Search for the cell housing the specified text and yield its (X, Y) center coordinate. 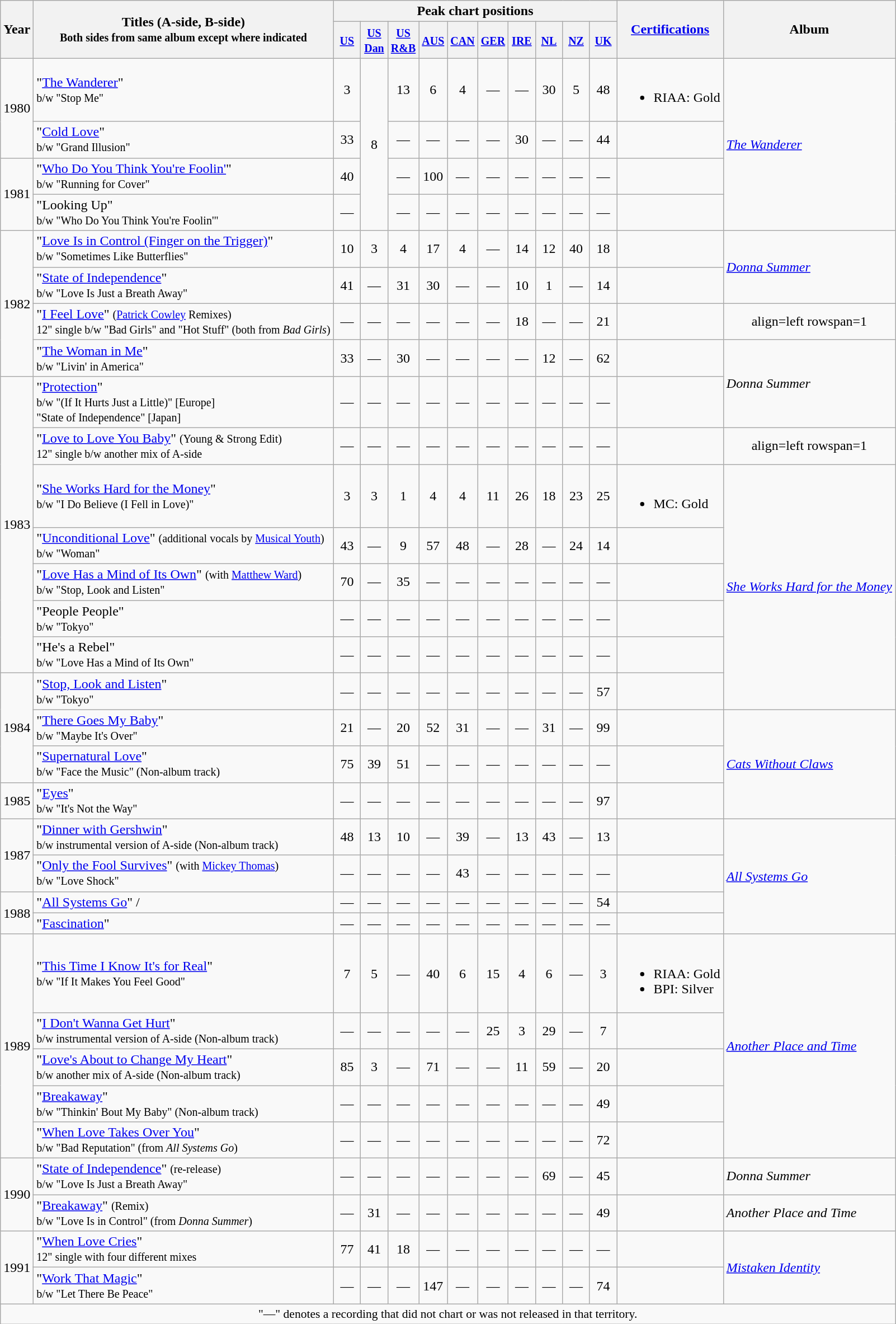
"Fascination" (183, 923)
69 (549, 1176)
Album (809, 29)
The Wanderer (809, 144)
All Systems Go (809, 876)
"He's a Rebel" b/w "Love Has a Mind of Its Own" (183, 655)
"Eyes" b/w "It's Not the Way" (183, 800)
15 (493, 973)
"Love Has a Mind of Its Own" (with Matthew Ward)b/w "Stop, Look and Listen" (183, 582)
Certifications (670, 29)
1984 (17, 727)
"I Feel Love" (Patrick Cowley Remixes) 12" single b/w "Bad Girls" and "Hot Stuff" (both from Bad Girls) (183, 321)
71 (433, 1067)
23 (576, 496)
"Breakaway" (Remix)b/w "Love Is in Control" (from Donna Summer) (183, 1213)
52 (433, 727)
"When Love Cries"12" single with four different mixes (183, 1249)
"State of Independence"b/w "Love Is Just a Breath Away" (183, 285)
51 (403, 764)
"Cold Love"b/w "Grand Illusion" (183, 140)
97 (603, 800)
24 (576, 546)
"She Works Hard for the Money"b/w "I Do Believe (I Fell in Love)" (183, 496)
"When Love Takes Over You" b/w "Bad Reputation" (from All Systems Go) (183, 1140)
Year (17, 29)
26 (522, 496)
99 (603, 727)
1989 (17, 1046)
"The Woman in Me"b/w "Livin' in America" (183, 358)
AUS (433, 40)
17 (433, 248)
74 (603, 1286)
She Works Hard for the Money (809, 587)
59 (549, 1067)
"Only the Fool Survives" (with Mickey Thomas)b/w "Love Shock" (183, 873)
"Looking Up" b/w "Who Do You Think You're Foolin'" (183, 213)
1983 (17, 524)
"Love to Love You Baby" (Young & Strong Edit) 12" single b/w another mix of A-side (183, 445)
1990 (17, 1195)
1987 (17, 855)
"Unconditional Love" (additional vocals by Musical Youth)b/w "Woman" (183, 546)
"The Wanderer"b/w "Stop Me" (183, 90)
1988 (17, 913)
62 (603, 358)
Mistaken Identity (809, 1267)
"—" denotes a recording that did not chart or was not released in that territory. (448, 1314)
"There Goes My Baby"b/w "Maybe It's Over" (183, 727)
147 (433, 1286)
1985 (17, 800)
"Love Is in Control (Finger on the Trigger)"b/w "Sometimes Like Butterflies" (183, 248)
"All Systems Go" / (183, 902)
"Breakaway" b/w "Thinkin' Bout My Baby" (Non-album track) (183, 1104)
1991 (17, 1267)
35 (403, 582)
US R&B (403, 40)
"Who Do You Think You're Foolin'"b/w "Running for Cover" (183, 176)
"People People" b/w "Tokyo" (183, 619)
70 (347, 582)
"Work That Magic"b/w "Let There Be Peace" (183, 1286)
Peak chart positions (475, 11)
Cats Without Claws (809, 764)
8 (375, 144)
77 (347, 1249)
"Stop, Look and Listen" b/w "Tokyo" (183, 692)
45 (603, 1176)
GER (493, 40)
RIAA: Gold (670, 90)
54 (603, 902)
100 (433, 176)
9 (403, 546)
"Dinner with Gershwin"b/w instrumental version of A-side (Non-album track) (183, 837)
"I Don't Wanna Get Hurt" b/w instrumental version of A-side (Non-album track) (183, 1031)
72 (603, 1140)
NZ (576, 40)
29 (549, 1031)
"This Time I Know It's for Real"b/w "If It Makes You Feel Good" (183, 973)
75 (347, 764)
1982 (17, 303)
44 (603, 140)
US (347, 40)
CAN (463, 40)
1980 (17, 108)
28 (522, 546)
MC: Gold (670, 496)
US Dan (375, 40)
"Supernatural Love"b/w "Face the Music" (Non-album track) (183, 764)
"Love's About to Change My Heart"b/w another mix of A-side (Non-album track) (183, 1067)
Titles (A-side, B-side)Both sides from same album except where indicated (183, 29)
"Protection" b/w "(If It Hurts Just a Little)" [Europe]"State of Independence" [Japan] (183, 402)
UK (603, 40)
1981 (17, 194)
85 (347, 1067)
"State of Independence" (re-release)b/w "Love Is Just a Breath Away" (183, 1176)
RIAA: GoldBPI: Silver (670, 973)
IRE (522, 40)
NL (549, 40)
